Find where the given text appears and provide that cell's center as (x, y) coordinate. 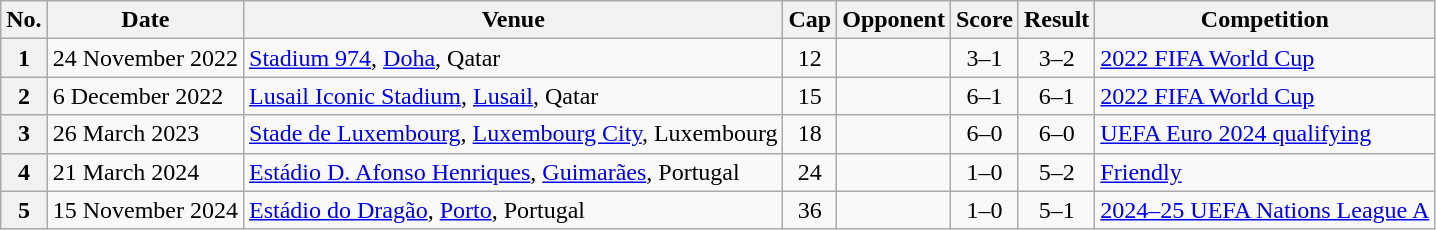
21 March 2024 (145, 172)
Competition (1265, 20)
Estádio D. Afonso Henriques, Guimarães, Portugal (514, 172)
3–2 (1056, 58)
1 (24, 58)
Friendly (1265, 172)
Venue (514, 20)
Lusail Iconic Stadium, Lusail, Qatar (514, 96)
Stade de Luxembourg, Luxembourg City, Luxembourg (514, 134)
15 (810, 96)
24 (810, 172)
15 November 2024 (145, 210)
18 (810, 134)
4 (24, 172)
3–1 (984, 58)
2024–25 UEFA Nations League A (1265, 210)
UEFA Euro 2024 qualifying (1265, 134)
26 March 2023 (145, 134)
Date (145, 20)
5–1 (1056, 210)
Result (1056, 20)
6 December 2022 (145, 96)
5–2 (1056, 172)
24 November 2022 (145, 58)
2 (24, 96)
36 (810, 210)
3 (24, 134)
Score (984, 20)
5 (24, 210)
Stadium 974, Doha, Qatar (514, 58)
12 (810, 58)
Estádio do Dragão, Porto, Portugal (514, 210)
No. (24, 20)
Cap (810, 20)
Opponent (894, 20)
